Determine the (x, y) coordinate at the center of the cell enclosing the given text.  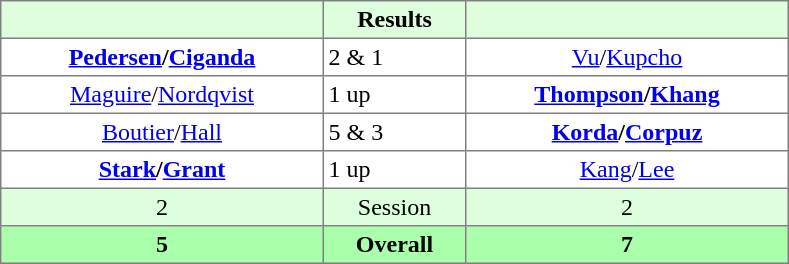
Maguire/Nordqvist (162, 95)
Korda/Corpuz (627, 132)
2 & 1 (394, 57)
Overall (394, 245)
Vu/Kupcho (627, 57)
Stark/Grant (162, 170)
Results (394, 20)
Pedersen/Ciganda (162, 57)
5 (162, 245)
7 (627, 245)
Kang/Lee (627, 170)
Session (394, 207)
5 & 3 (394, 132)
Boutier/Hall (162, 132)
Thompson/Khang (627, 95)
